Identify which cell holds the provided text, then report its [X, Y] central coordinate. 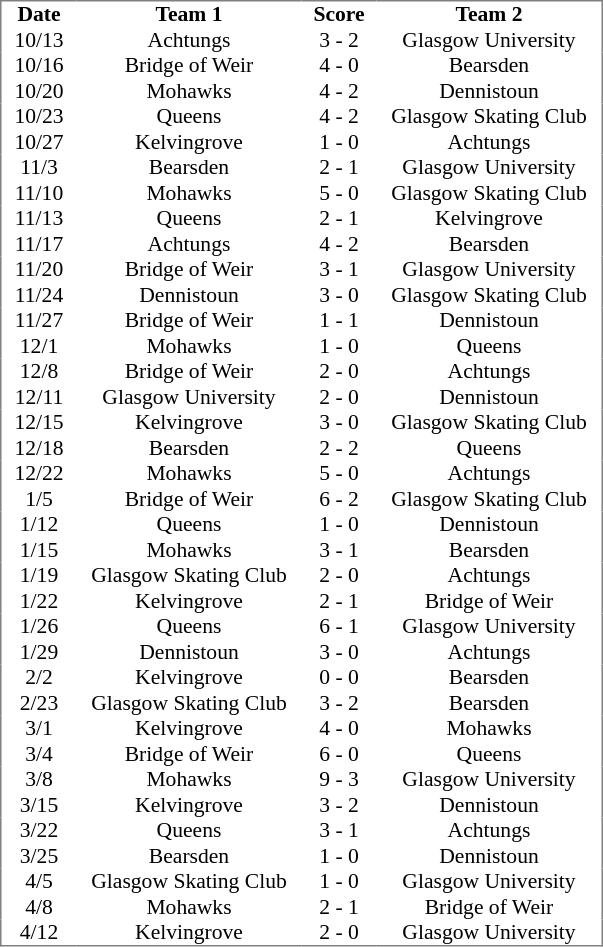
Date [39, 14]
6 - 0 [340, 754]
11/13 [39, 219]
1 - 1 [340, 321]
11/24 [39, 295]
11/17 [39, 244]
0 - 0 [340, 677]
10/27 [39, 142]
12/11 [39, 397]
10/20 [39, 91]
3/1 [39, 729]
4/5 [39, 881]
2 - 2 [340, 448]
3/22 [39, 831]
2/23 [39, 703]
1/29 [39, 652]
10/13 [39, 40]
6 - 2 [340, 499]
4/8 [39, 907]
Team 1 [188, 14]
11/27 [39, 321]
11/20 [39, 269]
12/15 [39, 423]
4/12 [39, 933]
1/22 [39, 601]
11/3 [39, 167]
11/10 [39, 193]
9 - 3 [340, 779]
10/16 [39, 65]
Score [340, 14]
12/22 [39, 473]
10/23 [39, 117]
Team 2 [489, 14]
12/18 [39, 448]
1/15 [39, 550]
1/12 [39, 525]
6 - 1 [340, 627]
1/5 [39, 499]
3/4 [39, 754]
1/26 [39, 627]
2/2 [39, 677]
3/25 [39, 856]
1/19 [39, 575]
12/8 [39, 371]
3/8 [39, 779]
3/15 [39, 805]
12/1 [39, 346]
